Find where the given text appears and provide that cell's center as (X, Y) coordinate. 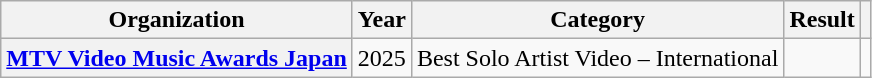
Year (382, 20)
Result (822, 20)
2025 (382, 58)
Category (597, 20)
Best Solo Artist Video – International (597, 58)
Organization (177, 20)
MTV Video Music Awards Japan (177, 58)
